Pinpoint the cell where the given text exists, returning its [X, Y] midpoint coordinate. 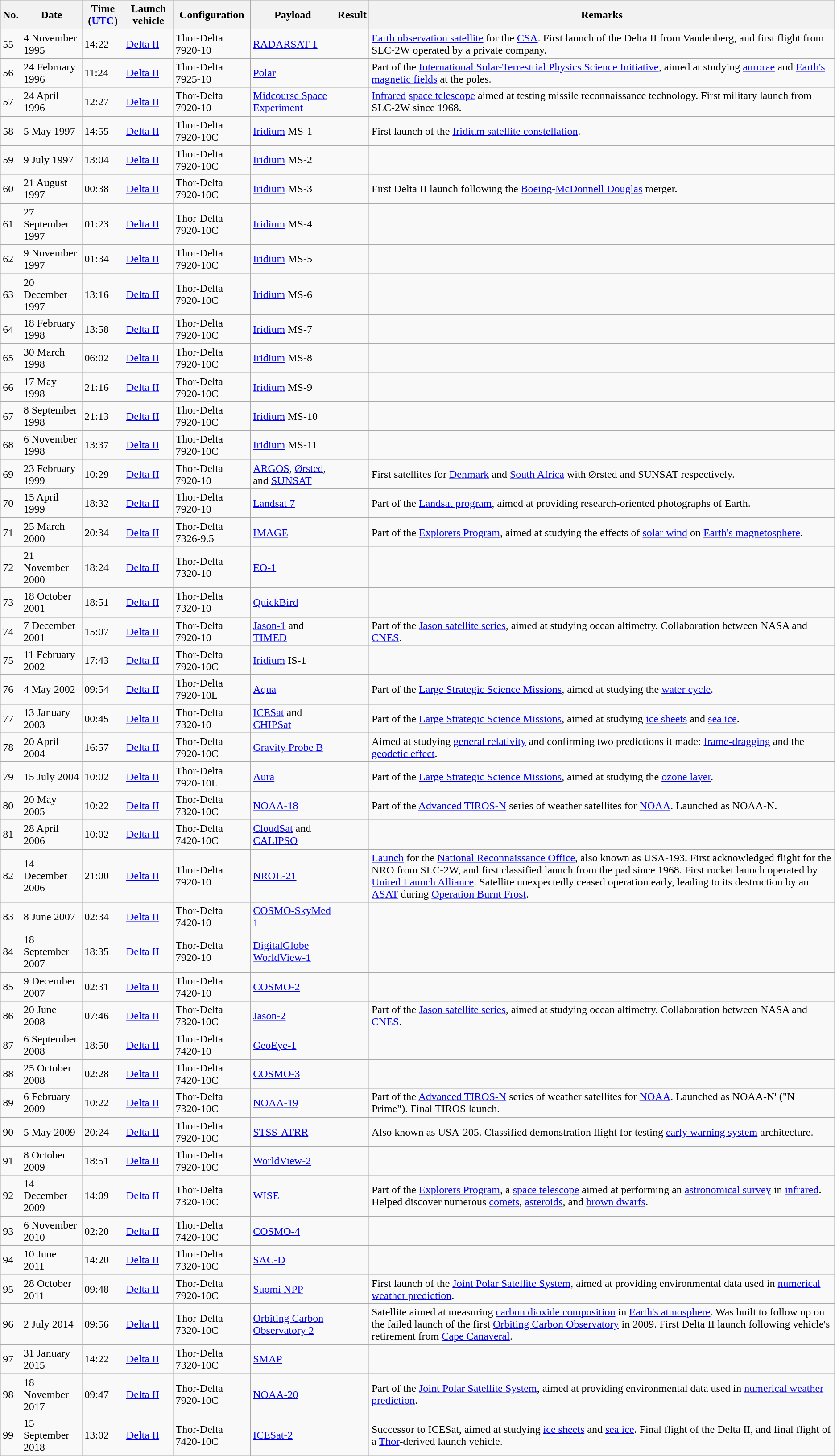
13 January 2003 [52, 718]
78 [11, 748]
6 November 1998 [52, 445]
18:24 [103, 567]
Jason-2 [293, 1016]
Midcourse Space Experiment [293, 102]
13:58 [103, 329]
09:54 [103, 690]
17:43 [103, 660]
IMAGE [293, 533]
Part of the Joint Polar Satellite System, aimed at providing environmental data used in numerical weather prediction. [602, 1394]
18:35 [103, 952]
79 [11, 776]
ICESat and CHIPSat [293, 718]
71 [11, 533]
Part of the Large Strategic Science Missions, aimed at studying the water cycle. [602, 690]
21:16 [103, 387]
11:24 [103, 73]
ICESat-2 [293, 1435]
74 [11, 632]
07:46 [103, 1016]
21:13 [103, 417]
6 November 2010 [52, 1231]
18:32 [103, 503]
14:09 [103, 1196]
58 [11, 131]
Iridium MS-7 [293, 329]
GeoEye-1 [293, 1045]
SAC-D [293, 1260]
5 May 2009 [52, 1132]
6 September 2008 [52, 1045]
87 [11, 1045]
21:00 [103, 876]
02:20 [103, 1231]
14:20 [103, 1260]
4 May 2002 [52, 690]
ARGOS, Ørsted, and SUNSAT [293, 475]
COSMO-SkyMed 1 [293, 917]
70 [11, 503]
18 September 2007 [52, 952]
First Delta II launch following the Boeing-McDonnell Douglas merger. [602, 189]
59 [11, 160]
WISE [293, 1196]
72 [11, 567]
13:16 [103, 294]
10 June 2011 [52, 1260]
92 [11, 1196]
Iridium MS-2 [293, 160]
15 April 1999 [52, 503]
Suomi NPP [293, 1289]
98 [11, 1394]
81 [11, 834]
Iridium MS-10 [293, 417]
25 March 2000 [52, 533]
97 [11, 1359]
18 November 2017 [52, 1394]
86 [11, 1016]
09:47 [103, 1394]
Orbiting Carbon Observatory 2 [293, 1324]
82 [11, 876]
00:38 [103, 189]
13:04 [103, 160]
14:55 [103, 131]
75 [11, 660]
Payload [293, 15]
Aimed at studying general relativity and confirming two predictions it made: frame-dragging and the geodetic effect. [602, 748]
Iridium MS-4 [293, 224]
14 December 2009 [52, 1196]
23 February 1999 [52, 475]
80 [11, 806]
02:31 [103, 987]
8 June 2007 [52, 917]
63 [11, 294]
Successor to ICESat, aimed at studying ice sheets and sea ice. Final flight of the Delta II, and final flight of a Thor-derived launch vehicle. [602, 1435]
Configuration [212, 15]
Jason-1 and TIMED [293, 632]
9 December 2007 [52, 987]
69 [11, 475]
Landsat 7 [293, 503]
Earth observation satellite for the CSA. First launch of the Delta II from Vandenberg, and first flight from SLC-2W operated by a private company. [602, 44]
28 April 2006 [52, 834]
01:34 [103, 259]
21 August 1997 [52, 189]
60 [11, 189]
20:24 [103, 1132]
Part of the Explorers Program, aimed at studying the effects of solar wind on Earth's magnetosphere. [602, 533]
COSMO-2 [293, 987]
7 December 2001 [52, 632]
00:45 [103, 718]
8 October 2009 [52, 1161]
8 September 1998 [52, 417]
SMAP [293, 1359]
61 [11, 224]
18 February 1998 [52, 329]
Also known as USA-205. Classified demonstration flight for testing early warning system architecture. [602, 1132]
First satellites for Denmark and South Africa with Ørsted and SUNSAT respectively. [602, 475]
30 March 1998 [52, 358]
Remarks [602, 15]
14 December 2006 [52, 876]
28 October 2011 [52, 1289]
CloudSat and CALIPSO [293, 834]
89 [11, 1103]
Part of the Landsat program, aimed at providing research-oriented photographs of Earth. [602, 503]
55 [11, 44]
COSMO-4 [293, 1231]
12:27 [103, 102]
13:37 [103, 445]
Iridium MS-8 [293, 358]
9 July 1997 [52, 160]
EO-1 [293, 567]
Time (UTC) [103, 15]
62 [11, 259]
94 [11, 1260]
WorldView-2 [293, 1161]
15:07 [103, 632]
Infrared space telescope aimed at testing missile reconnaissance technology. First military launch from SLC-2W since 1968. [602, 102]
11 February 2002 [52, 660]
25 October 2008 [52, 1074]
Iridium MS-3 [293, 189]
31 January 2015 [52, 1359]
27 September 1997 [52, 224]
57 [11, 102]
Date [52, 15]
17 May 1998 [52, 387]
09:56 [103, 1324]
18 October 2001 [52, 602]
Part of the Large Strategic Science Missions, aimed at studying ice sheets and sea ice. [602, 718]
73 [11, 602]
96 [11, 1324]
Thor-Delta 7326-9.5 [212, 533]
18:50 [103, 1045]
Thor-Delta 7925-10 [212, 73]
65 [11, 358]
10:29 [103, 475]
COSMO-3 [293, 1074]
Iridium MS-1 [293, 131]
20 May 2005 [52, 806]
77 [11, 718]
NOAA-20 [293, 1394]
First launch of the Joint Polar Satellite System, aimed at providing environmental data used in numerical weather prediction. [602, 1289]
90 [11, 1132]
06:02 [103, 358]
21 November 2000 [52, 567]
84 [11, 952]
88 [11, 1074]
85 [11, 987]
DigitalGlobe WorldView-1 [293, 952]
9 November 1997 [52, 259]
RADARSAT-1 [293, 44]
09:48 [103, 1289]
20:34 [103, 533]
NOAA-18 [293, 806]
01:23 [103, 224]
91 [11, 1161]
Aqua [293, 690]
Polar [293, 73]
Iridium IS-1 [293, 660]
4 November 1995 [52, 44]
20 December 1997 [52, 294]
Part of the International Solar-Terrestrial Physics Science Initiative, aimed at studying aurorae and Earth's magnetic fields at the poles. [602, 73]
76 [11, 690]
24 April 1996 [52, 102]
Iridium MS-6 [293, 294]
Iridium MS-5 [293, 259]
First launch of the Iridium satellite constellation. [602, 131]
Aura [293, 776]
Part of the Advanced TIROS-N series of weather satellites for NOAA. Launched as NOAA-N' ("N Prime"). Final TIROS launch. [602, 1103]
NROL-21 [293, 876]
68 [11, 445]
16:57 [103, 748]
13:02 [103, 1435]
56 [11, 73]
15 July 2004 [52, 776]
Part of the Advanced TIROS-N series of weather satellites for NOAA. Launched as NOAA-N. [602, 806]
Gravity Probe B [293, 748]
95 [11, 1289]
67 [11, 417]
2 July 2014 [52, 1324]
24 February 1996 [52, 73]
Iridium MS-9 [293, 387]
Result [352, 15]
83 [11, 917]
02:34 [103, 917]
QuickBird [293, 602]
Part of the Large Strategic Science Missions, aimed at studying the ozone layer. [602, 776]
Launch vehicle [149, 15]
No. [11, 15]
Iridium MS-11 [293, 445]
5 May 1997 [52, 131]
02:28 [103, 1074]
STSS-ATRR [293, 1132]
6 February 2009 [52, 1103]
99 [11, 1435]
20 June 2008 [52, 1016]
93 [11, 1231]
20 April 2004 [52, 748]
64 [11, 329]
15 September 2018 [52, 1435]
NOAA-19 [293, 1103]
66 [11, 387]
